Detect which cell encompasses the target text, then output its (X, Y) center coordinate. 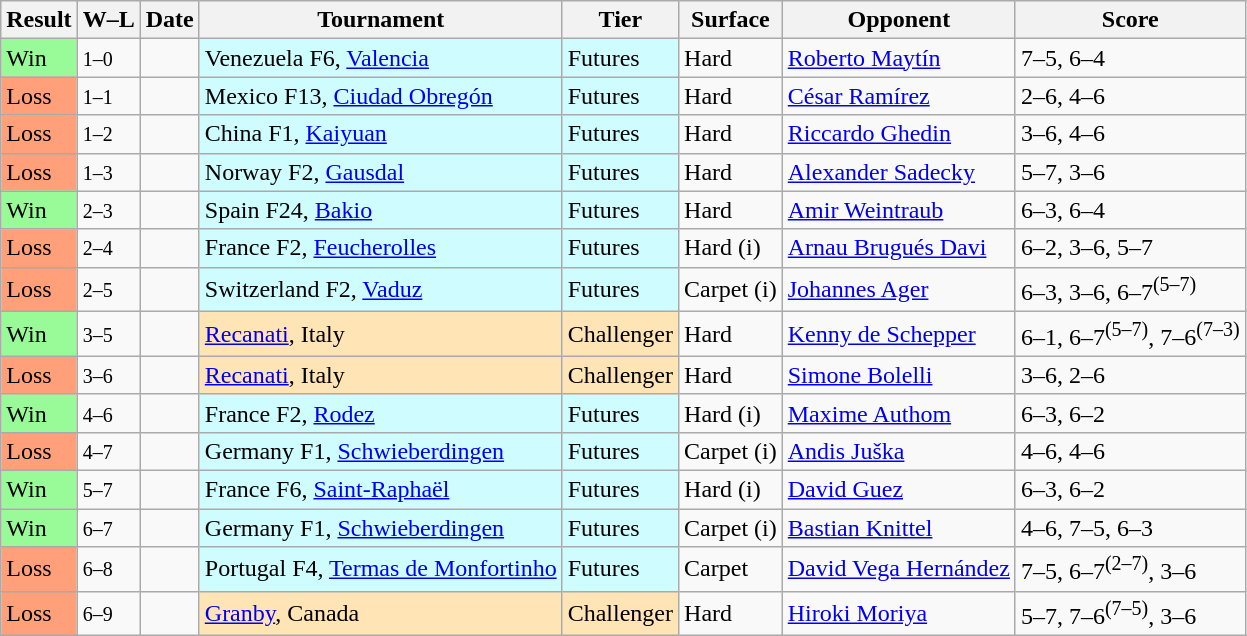
1–1 (108, 96)
Bastian Knittel (898, 528)
4–7 (108, 451)
Spain F24, Bakio (380, 210)
4–6, 4–6 (1130, 451)
Kenny de Schepper (898, 334)
5–7, 7–6(7–5), 3–6 (1130, 614)
Riccardo Ghedin (898, 134)
3–6 (108, 375)
César Ramírez (898, 96)
3–6, 4–6 (1130, 134)
Hiroki Moriya (898, 614)
Date (170, 20)
Opponent (898, 20)
Portugal F4, Termas de Monfortinho (380, 570)
Maxime Authom (898, 413)
6–1, 6–7(5–7), 7–6(7–3) (1130, 334)
Tier (620, 20)
3–5 (108, 334)
Switzerland F2, Vaduz (380, 290)
Result (39, 20)
Venezuela F6, Valencia (380, 58)
2–5 (108, 290)
Arnau Brugués Davi (898, 248)
4–6 (108, 413)
Johannes Ager (898, 290)
Alexander Sadecky (898, 172)
David Guez (898, 489)
7–5, 6–7(2–7), 3–6 (1130, 570)
Simone Bolelli (898, 375)
6–3, 3–6, 6–7(5–7) (1130, 290)
Andis Juška (898, 451)
France F6, Saint-Raphaël (380, 489)
Score (1130, 20)
5–7, 3–6 (1130, 172)
2–4 (108, 248)
6–7 (108, 528)
W–L (108, 20)
1–2 (108, 134)
6–8 (108, 570)
2–6, 4–6 (1130, 96)
Surface (731, 20)
David Vega Hernández (898, 570)
6–2, 3–6, 5–7 (1130, 248)
China F1, Kaiyuan (380, 134)
Norway F2, Gausdal (380, 172)
7–5, 6–4 (1130, 58)
1–3 (108, 172)
Roberto Maytín (898, 58)
Tournament (380, 20)
Carpet (731, 570)
France F2, Rodez (380, 413)
3–6, 2–6 (1130, 375)
6–9 (108, 614)
4–6, 7–5, 6–3 (1130, 528)
5–7 (108, 489)
2–3 (108, 210)
Amir Weintraub (898, 210)
1–0 (108, 58)
France F2, Feucherolles (380, 248)
Mexico F13, Ciudad Obregón (380, 96)
Granby, Canada (380, 614)
6–3, 6–4 (1130, 210)
